Scan for the cell matching the given text and deliver its [x, y] coordinate at center. 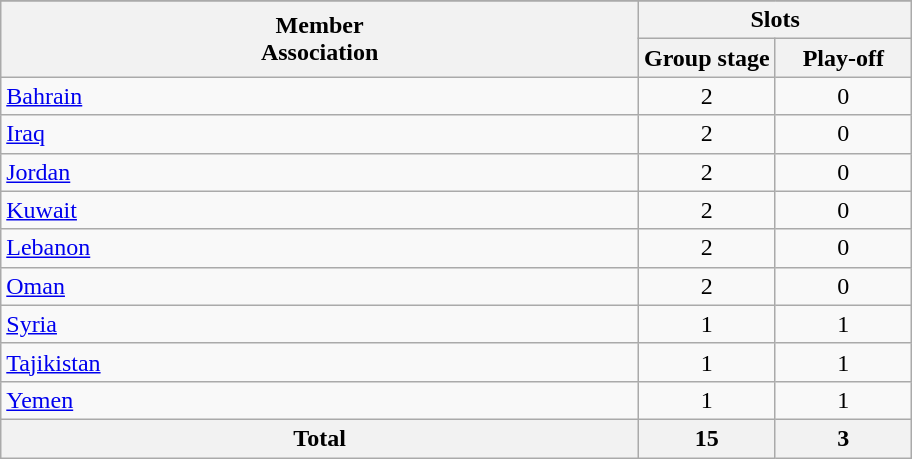
Jordan [320, 172]
Kuwait [320, 210]
15 [706, 438]
Syria [320, 324]
Tajikistan [320, 362]
Yemen [320, 400]
Iraq [320, 134]
Oman [320, 286]
MemberAssociation [320, 39]
Total [320, 438]
Lebanon [320, 248]
3 [844, 438]
Play-off [844, 58]
Bahrain [320, 96]
Group stage [706, 58]
Slots [774, 20]
